For the text-containing cell, return its midpoint in [X, Y] coordinate format. 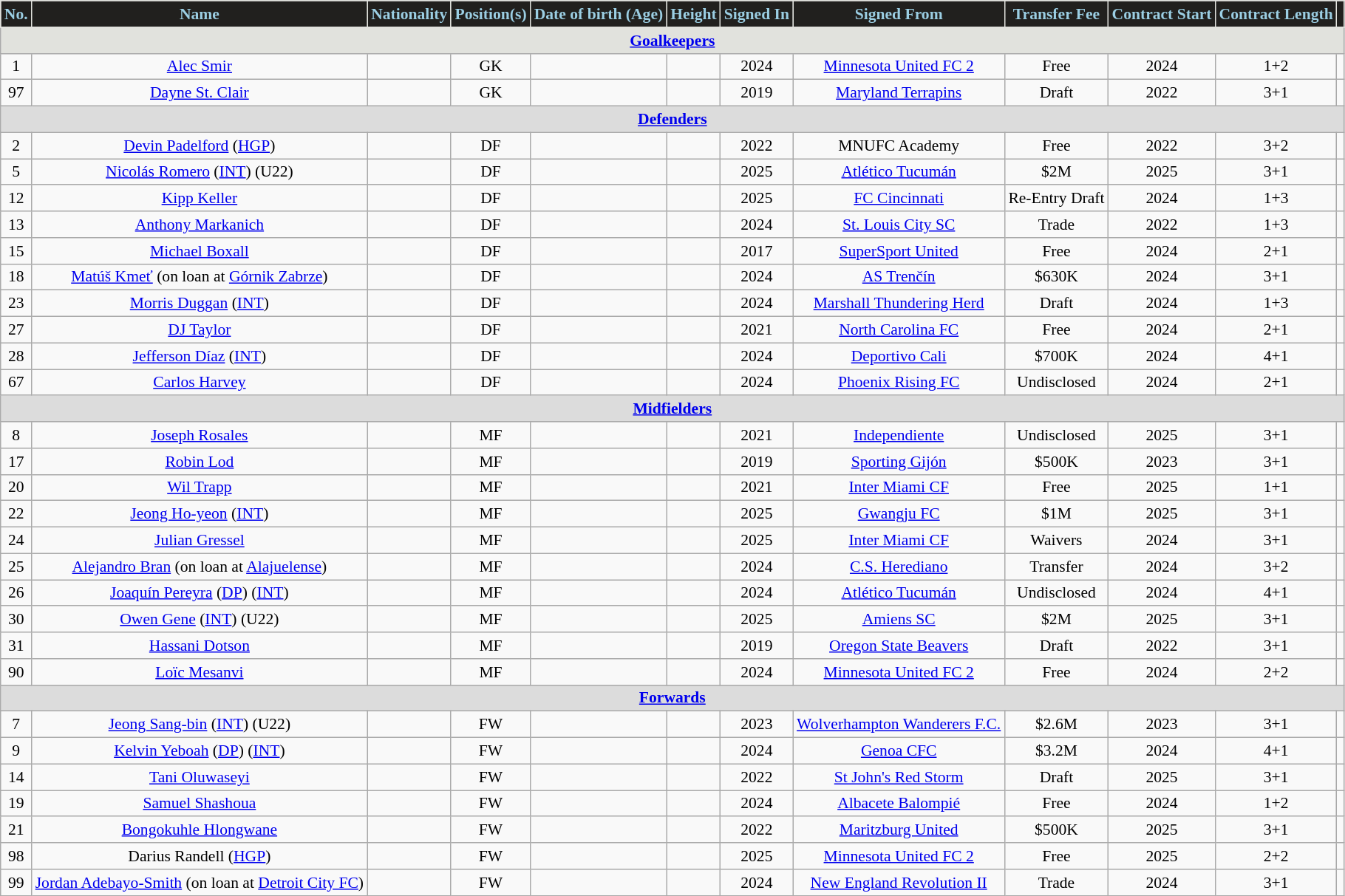
Robin Lod [200, 462]
Jeong Ho-yeon (INT) [200, 514]
Waivers [1056, 541]
Matúš Kmeť (on loan at Górnik Zabrze) [200, 277]
Transfer Fee [1056, 14]
$630K [1056, 277]
Oregon State Beavers [899, 646]
Midfielders [672, 409]
24 [16, 541]
Defenders [672, 120]
17 [16, 462]
21 [16, 830]
Carlos Harvey [200, 383]
Gwangju FC [899, 514]
Wil Trapp [200, 488]
$1M [1056, 514]
Dayne St. Clair [200, 93]
Morris Duggan (INT) [200, 304]
Jefferson Díaz (INT) [200, 356]
19 [16, 804]
Independiente [899, 435]
25 [16, 567]
27 [16, 330]
Devin Padelford (HGP) [200, 146]
Nicolás Romero (INT) (U22) [200, 172]
Kipp Keller [200, 199]
1+1 [1276, 488]
Darius Randell (HGP) [200, 856]
FC Cincinnati [899, 199]
Hassani Dotson [200, 646]
18 [16, 277]
15 [16, 251]
Anthony Markanich [200, 225]
Albacete Balompié [899, 804]
Amiens SC [899, 620]
Name [200, 14]
MNUFC Academy [899, 146]
Height [693, 14]
97 [16, 93]
Alejandro Bran (on loan at Alajuelense) [200, 567]
67 [16, 383]
AS Trenčín [899, 277]
2 [16, 146]
Deportivo Cali [899, 356]
Joaquín Pereyra (DP) (INT) [200, 593]
Owen Gene (INT) (U22) [200, 620]
$3.2M [1056, 751]
Date of birth (Age) [599, 14]
Julian Gressel [200, 541]
2017 [757, 251]
28 [16, 356]
23 [16, 304]
Jeong Sang-bin (INT) (U22) [200, 725]
SuperSport United [899, 251]
New England Revolution II [899, 883]
Michael Boxall [200, 251]
14 [16, 777]
98 [16, 856]
9 [16, 751]
Sporting Gijón [899, 462]
99 [16, 883]
North Carolina FC [899, 330]
Transfer [1056, 567]
St. Louis City SC [899, 225]
No. [16, 14]
Position(s) [491, 14]
Maritzburg United [899, 830]
12 [16, 199]
Kelvin Yeboah (DP) (INT) [200, 751]
$700K [1056, 356]
7 [16, 725]
C.S. Herediano [899, 567]
Goalkeepers [672, 41]
8 [16, 435]
Marshall Thundering Herd [899, 304]
Loïc Mesanvi [200, 672]
Signed In [757, 14]
13 [16, 225]
5 [16, 172]
Signed From [899, 14]
Joseph Rosales [200, 435]
Tani Oluwaseyi [200, 777]
Phoenix Rising FC [899, 383]
Genoa CFC [899, 751]
$2.6M [1056, 725]
22 [16, 514]
1 [16, 66]
Forwards [672, 698]
31 [16, 646]
Contract Start [1162, 14]
Samuel Shashoua [200, 804]
90 [16, 672]
Re-Entry Draft [1056, 199]
Alec Smir [200, 66]
Nationality [409, 14]
Bongokuhle Hlongwane [200, 830]
DJ Taylor [200, 330]
Maryland Terrapins [899, 93]
Contract Length [1276, 14]
26 [16, 593]
Jordan Adebayo-Smith (on loan at Detroit City FC) [200, 883]
30 [16, 620]
St John's Red Storm [899, 777]
20 [16, 488]
Wolverhampton Wanderers F.C. [899, 725]
